Locate the cell with the specified text and output its (X, Y) center coordinate. 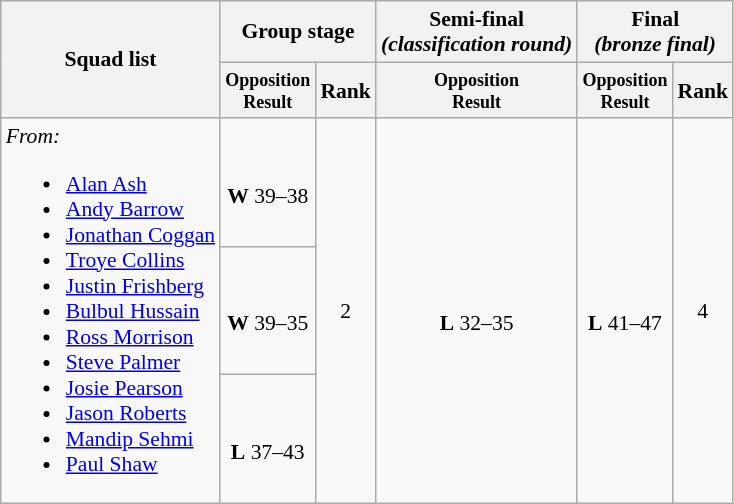
Group stage (298, 32)
Semi-final(classification round) (476, 32)
L 37–43 (268, 439)
W 39–38 (268, 183)
Final(bronze final) (655, 32)
2 (346, 312)
W 39–35 (268, 311)
L 41–47 (624, 312)
4 (702, 312)
L 32–35 (476, 312)
Squad list (110, 60)
